Provide the (x, y) coordinate of the cell's center where the given text is located.  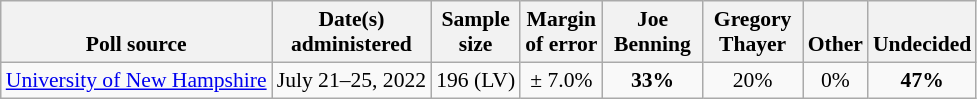
Other (836, 32)
July 21–25, 2022 (352, 80)
Poll source (136, 32)
University of New Hampshire (136, 80)
JoeBenning (652, 32)
Undecided (922, 32)
196 (LV) (476, 80)
0% (836, 80)
Date(s)administered (352, 32)
Marginof error (561, 32)
47% (922, 80)
20% (753, 80)
33% (652, 80)
GregoryThayer (753, 32)
± 7.0% (561, 80)
Samplesize (476, 32)
